Search for the cell housing the specified text and yield its (X, Y) center coordinate. 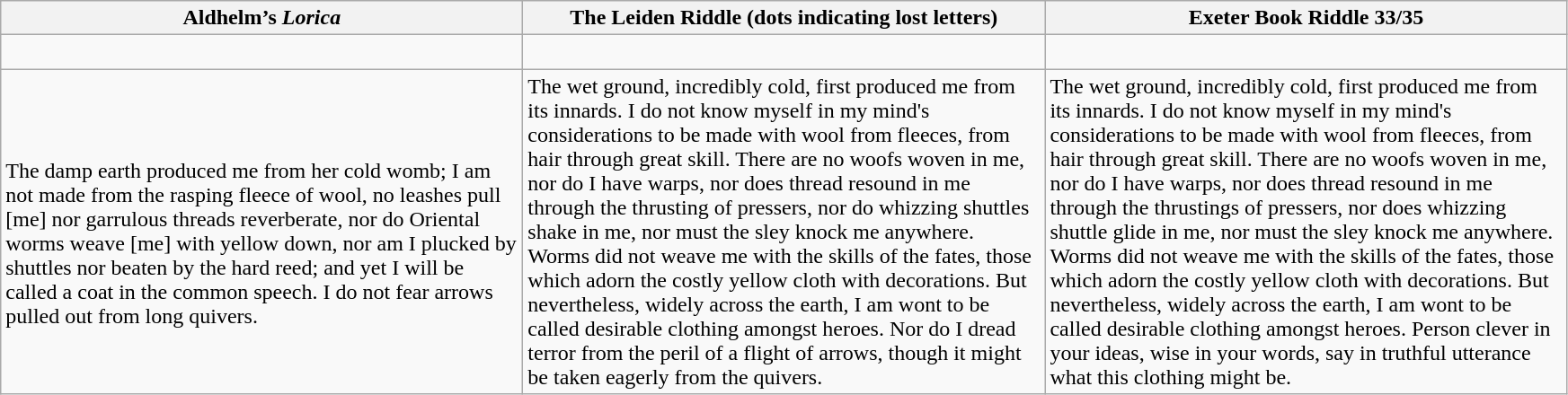
Aldhelm’s Lorica (262, 18)
Exeter Book Riddle 33/35 (1307, 18)
The Leiden Riddle (dots indicating lost letters) (784, 18)
